From the cell containing the given text, extract its center point as (X, Y) coordinate. 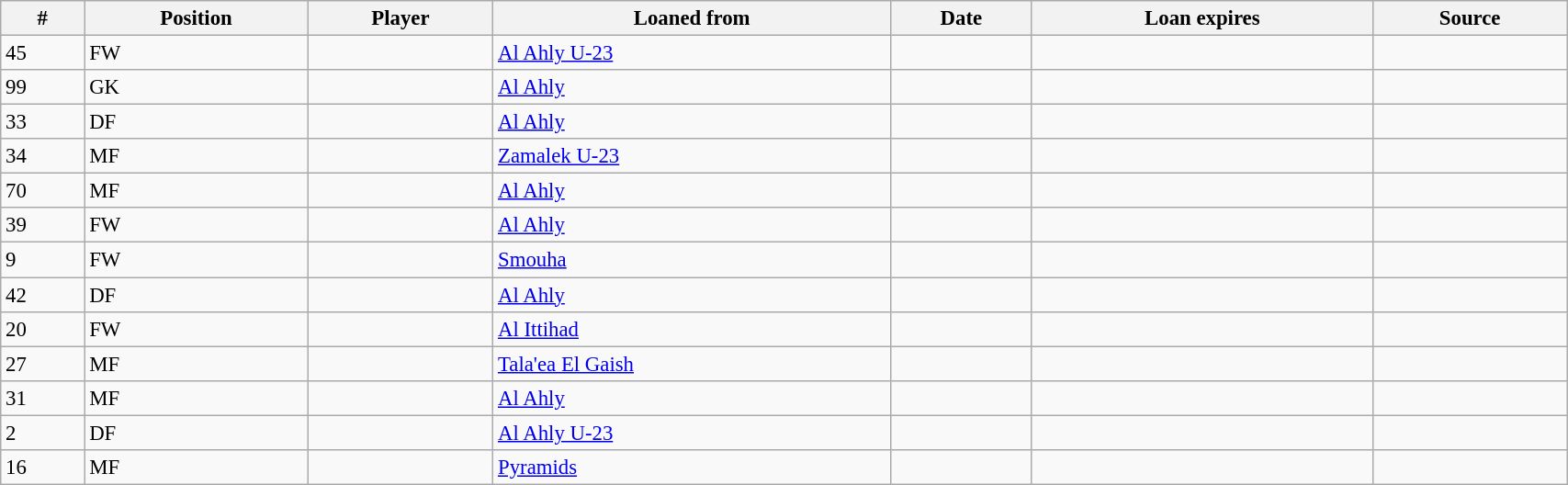
70 (42, 191)
39 (42, 225)
16 (42, 468)
Source (1470, 18)
42 (42, 295)
Pyramids (693, 468)
99 (42, 87)
Zamalek U-23 (693, 156)
Date (961, 18)
Loaned from (693, 18)
33 (42, 122)
20 (42, 329)
Player (400, 18)
Smouha (693, 260)
Loan expires (1202, 18)
Tala'ea El Gaish (693, 364)
9 (42, 260)
Position (197, 18)
45 (42, 53)
Al Ittihad (693, 329)
34 (42, 156)
GK (197, 87)
27 (42, 364)
31 (42, 398)
# (42, 18)
2 (42, 433)
